Provide the [X, Y] coordinate of the cell's center where the given text is located.  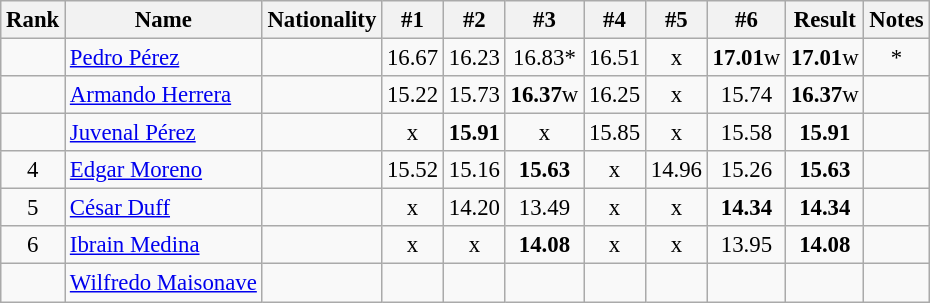
15.58 [746, 133]
14.96 [676, 170]
15.26 [746, 170]
15.16 [474, 170]
Result [825, 20]
5 [33, 208]
#5 [676, 20]
14.20 [474, 208]
16.51 [615, 58]
Wilfredo Maisonave [164, 283]
Edgar Moreno [164, 170]
Armando Herrera [164, 95]
13.49 [544, 208]
#2 [474, 20]
16.23 [474, 58]
Ibrain Medina [164, 245]
6 [33, 245]
Notes [896, 20]
13.95 [746, 245]
16.83* [544, 58]
16.67 [413, 58]
Rank [33, 20]
#3 [544, 20]
15.52 [413, 170]
Juvenal Pérez [164, 133]
15.22 [413, 95]
15.85 [615, 133]
4 [33, 170]
16.25 [615, 95]
Pedro Pérez [164, 58]
#4 [615, 20]
#1 [413, 20]
15.73 [474, 95]
* [896, 58]
#6 [746, 20]
César Duff [164, 208]
Name [164, 20]
15.74 [746, 95]
Nationality [322, 20]
